From the cell containing the given text, extract its center point as [X, Y] coordinate. 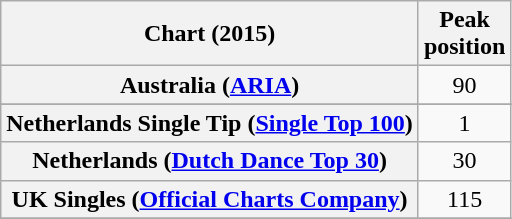
1 [464, 123]
UK Singles (Official Charts Company) [210, 199]
Netherlands (Dutch Dance Top 30) [210, 161]
30 [464, 161]
115 [464, 199]
Netherlands Single Tip (Single Top 100) [210, 123]
Australia (ARIA) [210, 85]
Peakposition [464, 34]
90 [464, 85]
Chart (2015) [210, 34]
